Return the [x, y] coordinate for the center point of the cell that contains the specified text.  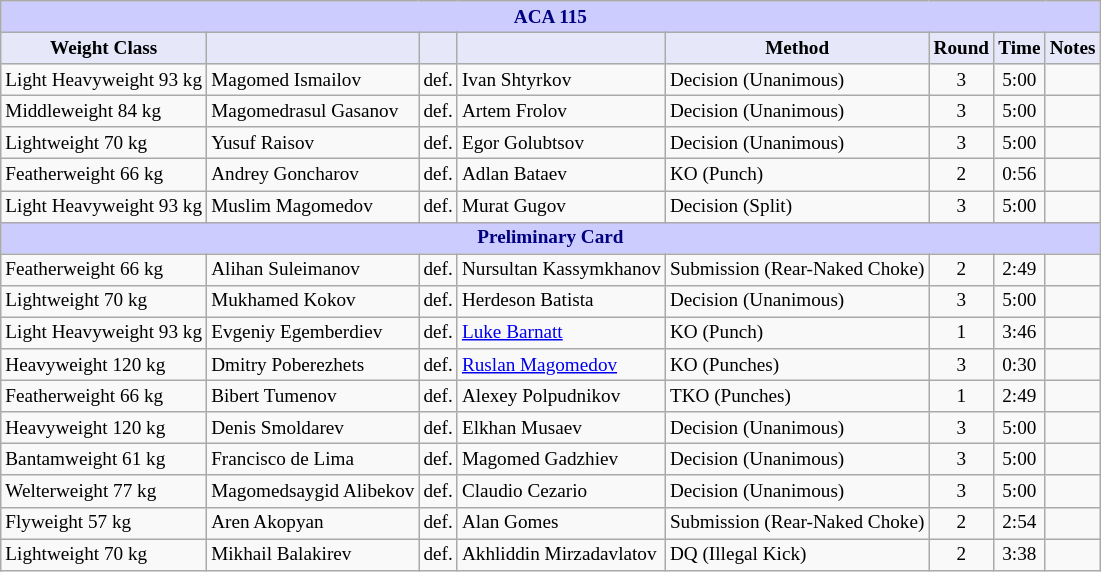
Yusuf Raisov [313, 143]
Mukhamed Kokov [313, 301]
Magomedrasul Gasanov [313, 111]
Bantamweight 61 kg [104, 460]
Welterweight 77 kg [104, 491]
Luke Barnatt [561, 333]
Akhliddin Mirzadavlatov [561, 554]
KO (Punches) [797, 365]
Artem Frolov [561, 111]
Decision (Split) [797, 206]
Elkhan Musaev [561, 428]
Evgeniy Egemberdiev [313, 333]
0:56 [1020, 175]
Bibert Tumenov [313, 396]
Weight Class [104, 48]
Muslim Magomedov [313, 206]
Time [1020, 48]
Denis Smoldarev [313, 428]
Adlan Bataev [561, 175]
Egor Golubtsov [561, 143]
Alexey Polpudnikov [561, 396]
Herdeson Batista [561, 301]
Andrey Goncharov [313, 175]
Mikhail Balakirev [313, 554]
Round [962, 48]
3:38 [1020, 554]
Method [797, 48]
ACA 115 [550, 17]
Magomed Gadzhiev [561, 460]
Ivan Shtyrkov [561, 80]
Notes [1072, 48]
Alan Gomes [561, 523]
Dmitry Poberezhets [313, 365]
Flyweight 57 kg [104, 523]
Magomedsaygid Alibekov [313, 491]
Magomed Ismailov [313, 80]
Nursultan Kassymkhanov [561, 270]
Claudio Cezario [561, 491]
Alihan Suleimanov [313, 270]
Preliminary Card [550, 238]
3:46 [1020, 333]
Ruslan Magomedov [561, 365]
Francisco de Lima [313, 460]
Middleweight 84 kg [104, 111]
Murat Gugov [561, 206]
0:30 [1020, 365]
Aren Akopyan [313, 523]
2:54 [1020, 523]
TKO (Punches) [797, 396]
DQ (Illegal Kick) [797, 554]
